Determine the [X, Y] coordinate at the center of the cell enclosing the given text.  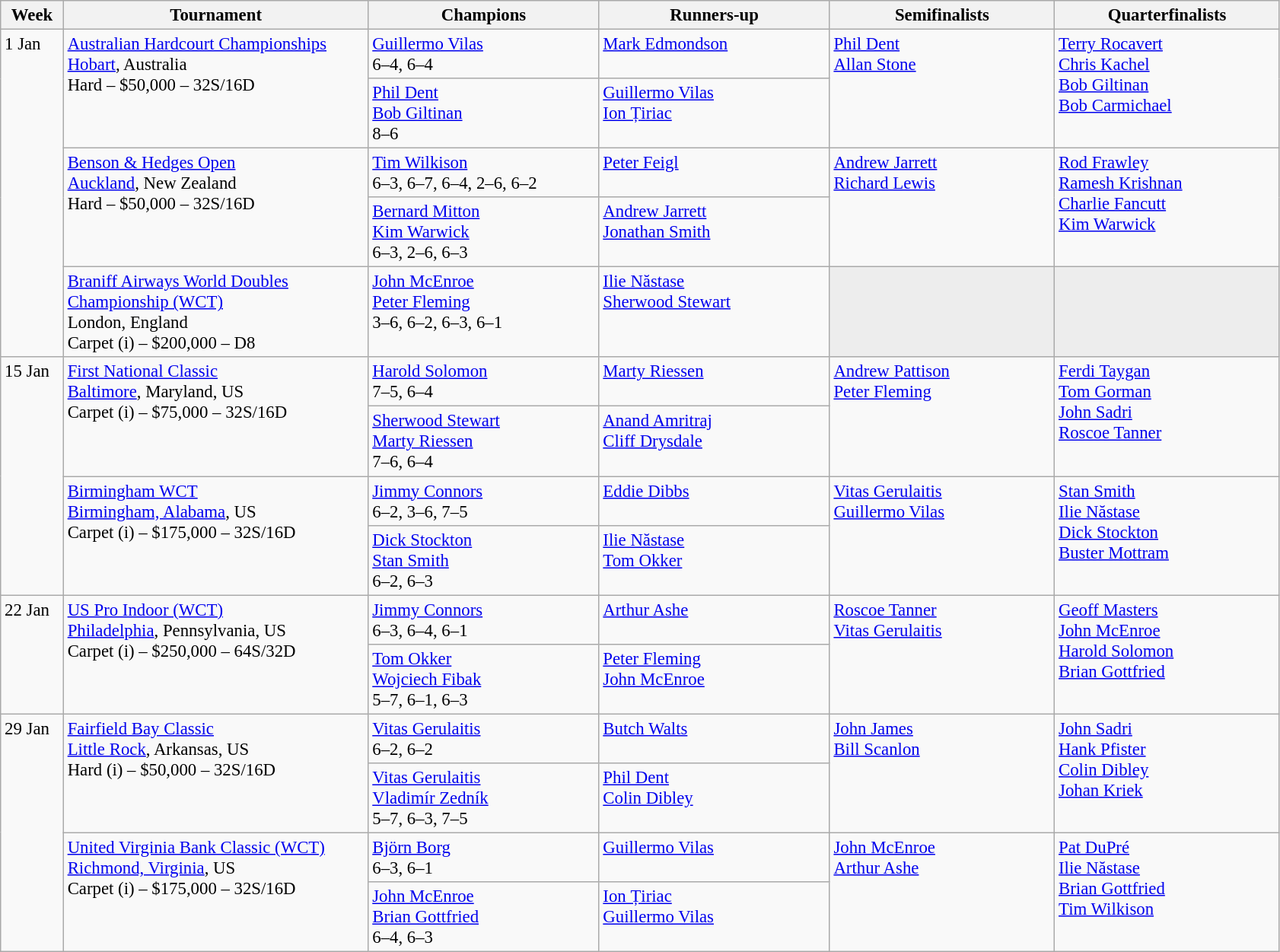
Ilie Năstase Sherwood Stewart [714, 312]
Geoff Masters John McEnroe Harold Solomon Brian Gottfried [1167, 654]
Fairfield Bay Classic Little Rock, Arkansas, US Hard (i) – $50,000 – 32S/16D [216, 773]
Phil Dent Colin Dibley [714, 798]
Vitas Gerulaitis Guillermo Vilas [942, 536]
Ion Țiriac Guillermo Vilas [714, 917]
Eddie Dibbs [714, 501]
Runners-up [714, 15]
Mark Edmondson [714, 55]
Pat DuPré Ilie Năstase Brian Gottfried Tim Wilkison [1167, 892]
Jimmy Connors 6–3, 6–4, 6–1 [484, 619]
Guillermo Vilas6–4, 6–4 [484, 55]
Andrew Jarrett Jonathan Smith [714, 232]
Phil Dent Allan Stone [942, 89]
Benson & Hedges Open Auckland, New ZealandHard – $50,000 – 32S/16D [216, 208]
15 Jan [32, 476]
Bernard Mitton Kim Warwick6–3, 2–6, 6–3 [484, 232]
Quarterfinalists [1167, 15]
US Pro Indoor (WCT) Philadelphia, Pennsylvania, US Carpet (i) – $250,000 – 64S/32D [216, 654]
Guillermo Vilas [714, 857]
Roscoe Tanner Vitas Gerulaitis [942, 654]
Braniff Airways World Doubles Championship (WCT) London, England Carpet (i) – $200,000 – D8 [216, 312]
Peter Fleming John McEnroe [714, 679]
Marty Riessen [714, 382]
Butch Walts [714, 738]
Australian Hardcourt Championships Hobart, Australia Hard – $50,000 – 32S/16D [216, 89]
Tom Okker Wojciech Fibak 5–7, 6–1, 6–3 [484, 679]
John Sadri Hank Pfister Colin Dibley Johan Kriek [1167, 773]
Peter Feigl [714, 174]
John James Bill Scanlon [942, 773]
Ilie Năstase Tom Okker [714, 560]
Dick Stockton Stan Smith 6–2, 6–3 [484, 560]
United Virginia Bank Classic (WCT) Richmond, Virginia, US Carpet (i) – $175,000 – 32S/16D [216, 892]
John McEnroe Peter Fleming 3–6, 6–2, 6–3, 6–1 [484, 312]
Phil Dent Bob Giltinan8–6 [484, 113]
Stan Smith Ilie Năstase Dick Stockton Buster Mottram [1167, 536]
Tournament [216, 15]
First National Classic Baltimore, Maryland, US Carpet (i) – $75,000 – 32S/16D [216, 417]
Andrew Jarrett Richard Lewis [942, 208]
John McEnroe Brian Gottfried 6–4, 6–3 [484, 917]
Tim Wilkison6–3, 6–7, 6–4, 2–6, 6–2 [484, 174]
Vitas Gerulaitis 6–2, 6–2 [484, 738]
Terry Rocavert Chris Kachel Bob Giltinan Bob Carmichael [1167, 89]
Vitas Gerulaitis Vladimír Zedník 5–7, 6–3, 7–5 [484, 798]
29 Jan [32, 833]
Jimmy Connors 6–2, 3–6, 7–5 [484, 501]
Björn Borg 6–3, 6–1 [484, 857]
Andrew Pattison Peter Fleming [942, 417]
Guillermo Vilas Ion Țiriac [714, 113]
1 Jan [32, 193]
Anand Amritraj Cliff Drysdale [714, 441]
Harold Solomon 7–5, 6–4 [484, 382]
Rod Frawley Ramesh Krishnan Charlie Fancutt Kim Warwick [1167, 208]
Arthur Ashe [714, 619]
Sherwood Stewart Marty Riessen 7–6, 6–4 [484, 441]
Birmingham WCT Birmingham, Alabama, US Carpet (i) – $175,000 – 32S/16D [216, 536]
Champions [484, 15]
Ferdi Taygan Tom Gorman John Sadri Roscoe Tanner [1167, 417]
John McEnroe Arthur Ashe [942, 892]
22 Jan [32, 654]
Week [32, 15]
Semifinalists [942, 15]
